Locate the cell with the specified text and output its [x, y] center coordinate. 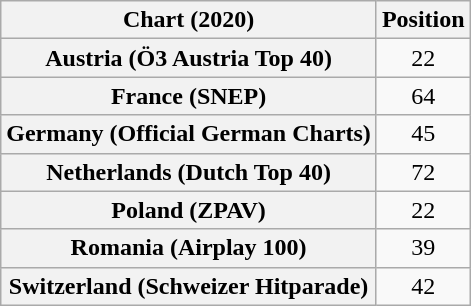
39 [423, 248]
Romania (Airplay 100) [189, 248]
42 [423, 286]
72 [423, 172]
Poland (ZPAV) [189, 210]
Position [423, 20]
Austria (Ö3 Austria Top 40) [189, 58]
Germany (Official German Charts) [189, 134]
64 [423, 96]
Switzerland (Schweizer Hitparade) [189, 286]
Netherlands (Dutch Top 40) [189, 172]
Chart (2020) [189, 20]
45 [423, 134]
France (SNEP) [189, 96]
